Capture the cell that displays the provided text and extract its (X, Y) central coordinate. 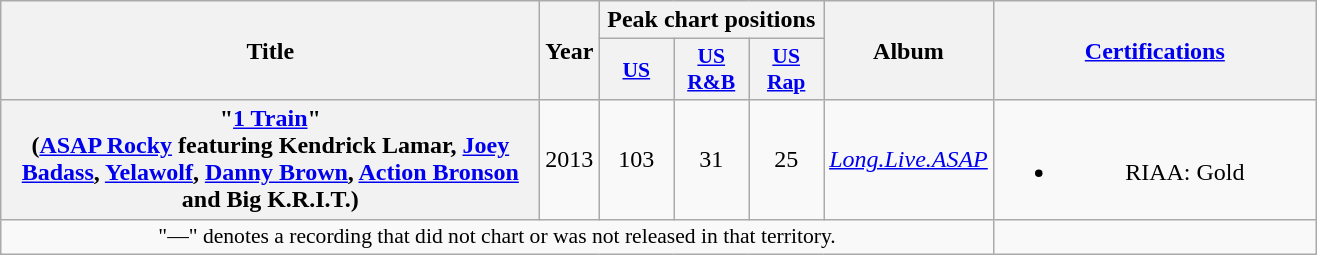
25 (786, 160)
US R&B (712, 70)
US Rap (786, 70)
Long.Live.ASAP (909, 160)
"1 Train"(ASAP Rocky featuring Kendrick Lamar, Joey Badass, Yelawolf, Danny Brown, Action Bronson and Big K.R.I.T.) (270, 160)
"—" denotes a recording that did not chart or was not released in that territory. (498, 237)
US (636, 70)
Year (570, 50)
Title (270, 50)
RIAA: Gold (1154, 160)
2013 (570, 160)
31 (712, 160)
Peak chart positions (712, 20)
103 (636, 160)
Certifications (1154, 50)
Album (909, 50)
